For the text-containing cell, return its midpoint in [X, Y] coordinate format. 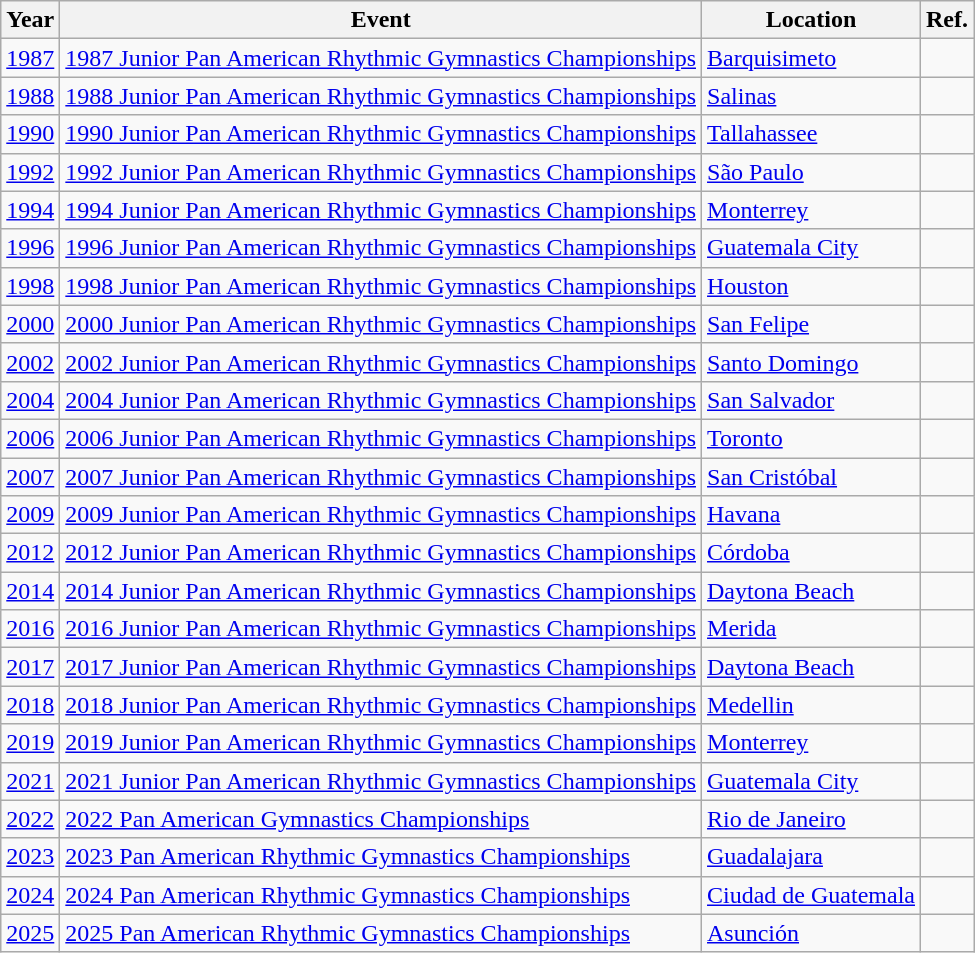
2019 Junior Pan American Rhythmic Gymnastics Championships [381, 743]
1992 Junior Pan American Rhythmic Gymnastics Championships [381, 172]
1994 [30, 210]
Havana [812, 515]
1992 [30, 172]
2006 [30, 438]
2000 [30, 324]
2014 Junior Pan American Rhythmic Gymnastics Championships [381, 591]
2023 [30, 857]
Salinas [812, 96]
2016 Junior Pan American Rhythmic Gymnastics Championships [381, 629]
1996 [30, 248]
São Paulo [812, 172]
2004 Junior Pan American Rhythmic Gymnastics Championships [381, 400]
2018 [30, 705]
San Felipe [812, 324]
Merida [812, 629]
Ciudad de Guatemala [812, 895]
2024 [30, 895]
2012 Junior Pan American Rhythmic Gymnastics Championships [381, 553]
2021 [30, 781]
Córdoba [812, 553]
2022 Pan American Gymnastics Championships [381, 819]
Guadalajara [812, 857]
2004 [30, 400]
1996 Junior Pan American Rhythmic Gymnastics Championships [381, 248]
Rio de Janeiro [812, 819]
1988 [30, 96]
2022 [30, 819]
2007 Junior Pan American Rhythmic Gymnastics Championships [381, 477]
Ref. [948, 20]
2002 [30, 362]
Event [381, 20]
2025 Pan American Rhythmic Gymnastics Championships [381, 933]
Tallahassee [812, 134]
1988 Junior Pan American Rhythmic Gymnastics Championships [381, 96]
2007 [30, 477]
2006 Junior Pan American Rhythmic Gymnastics Championships [381, 438]
2000 Junior Pan American Rhythmic Gymnastics Championships [381, 324]
2018 Junior Pan American Rhythmic Gymnastics Championships [381, 705]
Medellin [812, 705]
2025 [30, 933]
2021 Junior Pan American Rhythmic Gymnastics Championships [381, 781]
2017 Junior Pan American Rhythmic Gymnastics Championships [381, 667]
1987 Junior Pan American Rhythmic Gymnastics Championships [381, 58]
Santo Domingo [812, 362]
2012 [30, 553]
2017 [30, 667]
2024 Pan American Rhythmic Gymnastics Championships [381, 895]
1998 [30, 286]
2023 Pan American Rhythmic Gymnastics Championships [381, 857]
2016 [30, 629]
2014 [30, 591]
Asunción [812, 933]
Barquisimeto [812, 58]
1990 [30, 134]
1994 Junior Pan American Rhythmic Gymnastics Championships [381, 210]
Houston [812, 286]
San Cristóbal [812, 477]
1987 [30, 58]
2009 Junior Pan American Rhythmic Gymnastics Championships [381, 515]
2019 [30, 743]
1998 Junior Pan American Rhythmic Gymnastics Championships [381, 286]
San Salvador [812, 400]
Toronto [812, 438]
1990 Junior Pan American Rhythmic Gymnastics Championships [381, 134]
Year [30, 20]
2009 [30, 515]
Location [812, 20]
2002 Junior Pan American Rhythmic Gymnastics Championships [381, 362]
